Detect which cell encompasses the target text, then output its [x, y] center coordinate. 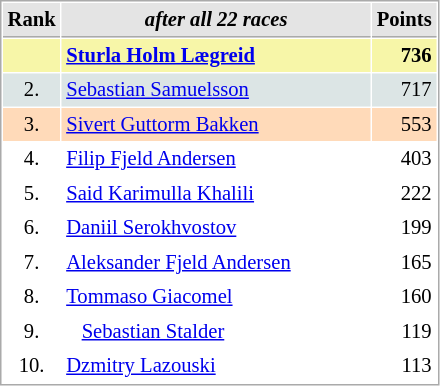
Said Karimulla Khalili [216, 194]
160 [404, 296]
736 [404, 56]
Daniil Serokhvostov [216, 228]
8. [32, 296]
119 [404, 332]
Rank [32, 20]
7. [32, 262]
Sivert Guttorm Bakken [216, 124]
Sebastian Stalder [216, 332]
9. [32, 332]
2. [32, 90]
199 [404, 228]
10. [32, 366]
6. [32, 228]
Tommaso Giacomel [216, 296]
Sebastian Samuelsson [216, 90]
553 [404, 124]
after all 22 races [216, 20]
222 [404, 194]
Filip Fjeld Andersen [216, 158]
3. [32, 124]
Dzmitry Lazouski [216, 366]
5. [32, 194]
Aleksander Fjeld Andersen [216, 262]
Sturla Holm Lægreid [216, 56]
4. [32, 158]
165 [404, 262]
Points [404, 20]
717 [404, 90]
403 [404, 158]
113 [404, 366]
